Scan for the cell matching the given text and deliver its [x, y] coordinate at center. 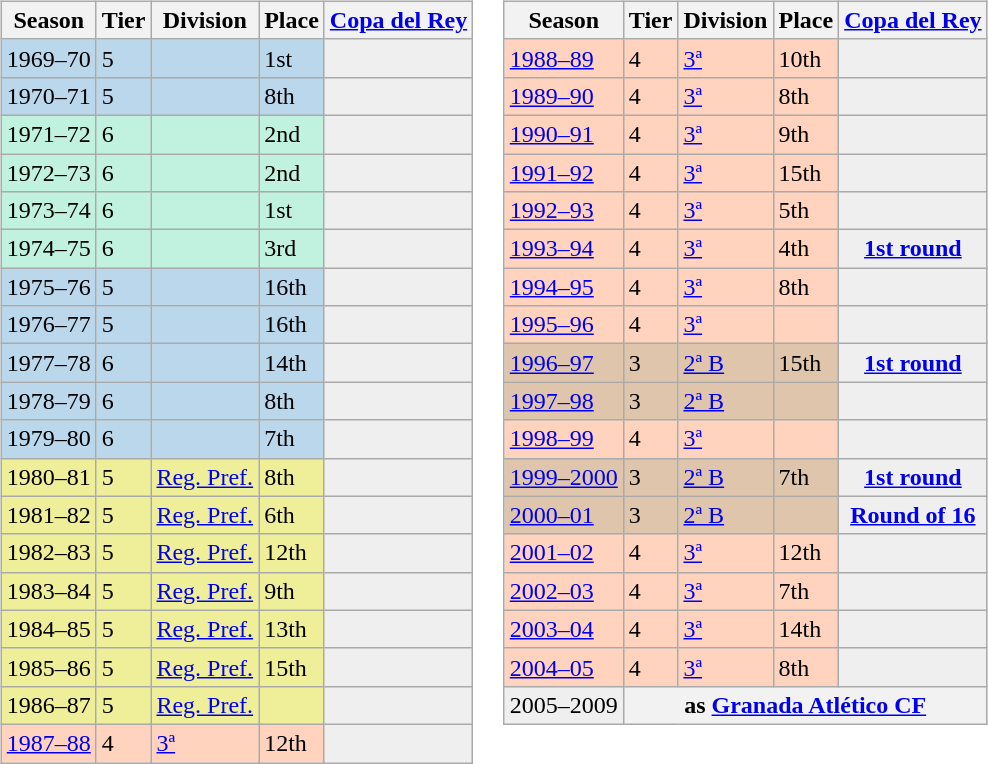
3rd [292, 249]
1996–97 [564, 363]
1986–87 [48, 705]
2005–2009 [564, 705]
1971–72 [48, 134]
1974–75 [48, 249]
Round of 16 [913, 515]
6th [292, 515]
1975–76 [48, 287]
1997–98 [564, 401]
1994–95 [564, 287]
13th [292, 629]
1980–81 [48, 477]
10th [806, 58]
1982–83 [48, 553]
1991–92 [564, 173]
1990–91 [564, 134]
1969–70 [48, 58]
1983–84 [48, 591]
1978–79 [48, 401]
1970–71 [48, 96]
2001–02 [564, 553]
2000–01 [564, 515]
1972–73 [48, 173]
1976–77 [48, 325]
1995–96 [564, 325]
5th [806, 211]
1992–93 [564, 211]
1999–2000 [564, 477]
1988–89 [564, 58]
4th [806, 249]
1998–99 [564, 439]
1977–78 [48, 363]
1981–82 [48, 515]
1993–94 [564, 249]
1984–85 [48, 629]
2004–05 [564, 667]
1973–74 [48, 211]
2003–04 [564, 629]
2002–03 [564, 591]
1985–86 [48, 667]
1979–80 [48, 439]
1987–88 [48, 743]
as Granada Atlético CF [805, 705]
1989–90 [564, 96]
